Extract the [X, Y] coordinate from the center of the cell holding the provided text.  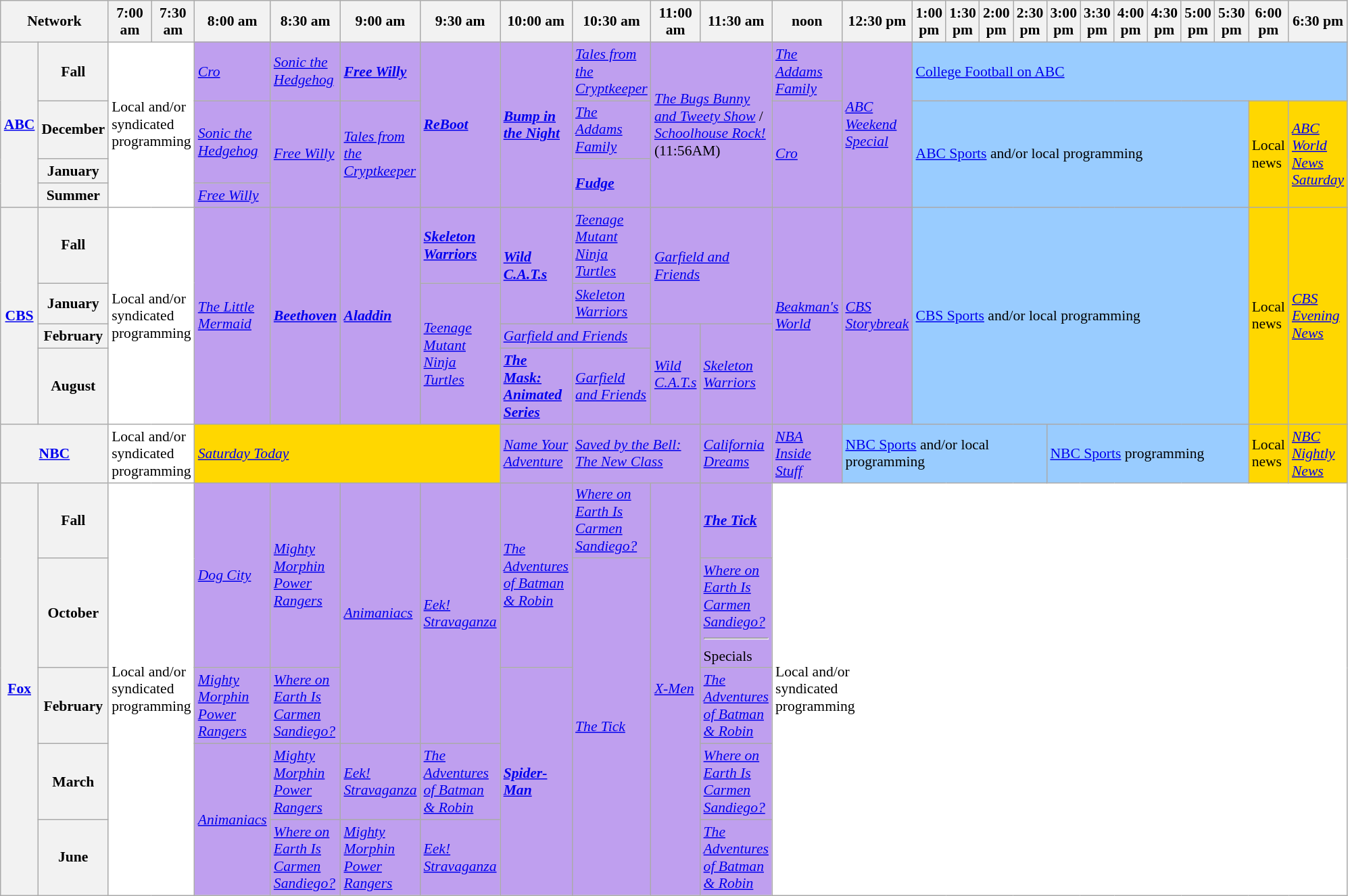
March [73, 782]
3:00 pm [1063, 22]
Where on Earth Is Carmen Sandiego?Specials [736, 614]
CBS Storybreak [877, 316]
2:30 pm [1030, 22]
ABC Weekend Special [877, 124]
NBC [54, 454]
CBS Sports and/or local programming [1080, 316]
1:30 pm [963, 22]
10:30 am [611, 22]
The Little Mermaid [233, 316]
Aladdin [380, 316]
ReBoot [460, 124]
8:00 am [233, 22]
CBS [20, 316]
Bump in the Night [536, 124]
Beakman's World [807, 316]
The Bugs Bunny and Tweety Show / Schoolhouse Rock! (11:56AM) [711, 124]
California Dreams [736, 454]
June [73, 857]
Beethoven [306, 316]
X-Men [676, 689]
11:30 am [736, 22]
NBC Sports and/or local programming [944, 454]
12:30 pm [877, 22]
ABC Sports and/or local programming [1080, 154]
5:00 pm [1198, 22]
NBA Inside Stuff [807, 454]
Network [54, 22]
Spider-Man [536, 782]
3:30 pm [1097, 22]
1:00 pm [929, 22]
7:00 am [130, 22]
Name Your Adventure [536, 454]
2:00 pm [996, 22]
9:30 am [460, 22]
The Mask: Animated Series [536, 387]
9:00 am [380, 22]
October [73, 614]
Summer [73, 195]
August [73, 387]
5:30 pm [1232, 22]
Fudge [611, 184]
6:30 pm [1318, 22]
10:00 am [536, 22]
ABC [20, 124]
4:30 pm [1164, 22]
11:00 am [676, 22]
6:00 pm [1268, 22]
4:00 pm [1131, 22]
College Football on ABC [1130, 72]
ABC World News Saturday [1318, 154]
8:30 am [306, 22]
7:30 am [173, 22]
Fox [20, 689]
NBC Sports programming [1147, 454]
Saturday Today [347, 454]
CBS Evening News [1318, 316]
NBC Nightly News [1318, 454]
noon [807, 22]
Dog City [233, 575]
Saved by the Bell: The New Class [636, 454]
December [73, 130]
